Output the (x, y) coordinate of the center of the cell containing the given text.  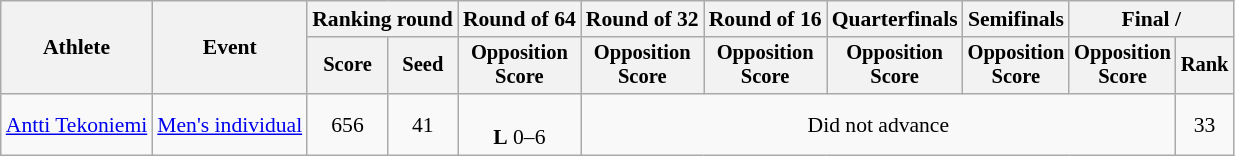
Rank (1205, 66)
Did not advance (878, 124)
Athlete (77, 48)
Ranking round (382, 19)
Round of 32 (642, 19)
Round of 64 (520, 19)
Score (348, 66)
Round of 16 (766, 19)
Quarterfinals (895, 19)
Antti Tekoniemi (77, 124)
Seed (423, 66)
656 (348, 124)
Event (230, 48)
Final / (1151, 19)
L 0–6 (520, 124)
Men's individual (230, 124)
Semifinals (1016, 19)
33 (1205, 124)
41 (423, 124)
